Provide the (X, Y) coordinate of the cell's center where the given text is located.  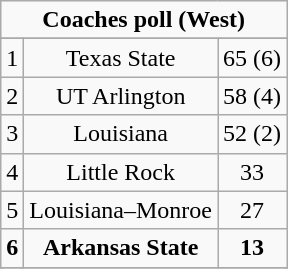
33 (252, 172)
13 (252, 248)
5 (12, 210)
Arkansas State (121, 248)
UT Arlington (121, 96)
27 (252, 210)
Texas State (121, 58)
58 (4) (252, 96)
4 (12, 172)
Coaches poll (West) (144, 20)
3 (12, 134)
65 (6) (252, 58)
Little Rock (121, 172)
1 (12, 58)
6 (12, 248)
2 (12, 96)
Louisiana (121, 134)
Louisiana–Monroe (121, 210)
52 (2) (252, 134)
